Return the (x, y) coordinate for the center point of the cell that contains the specified text.  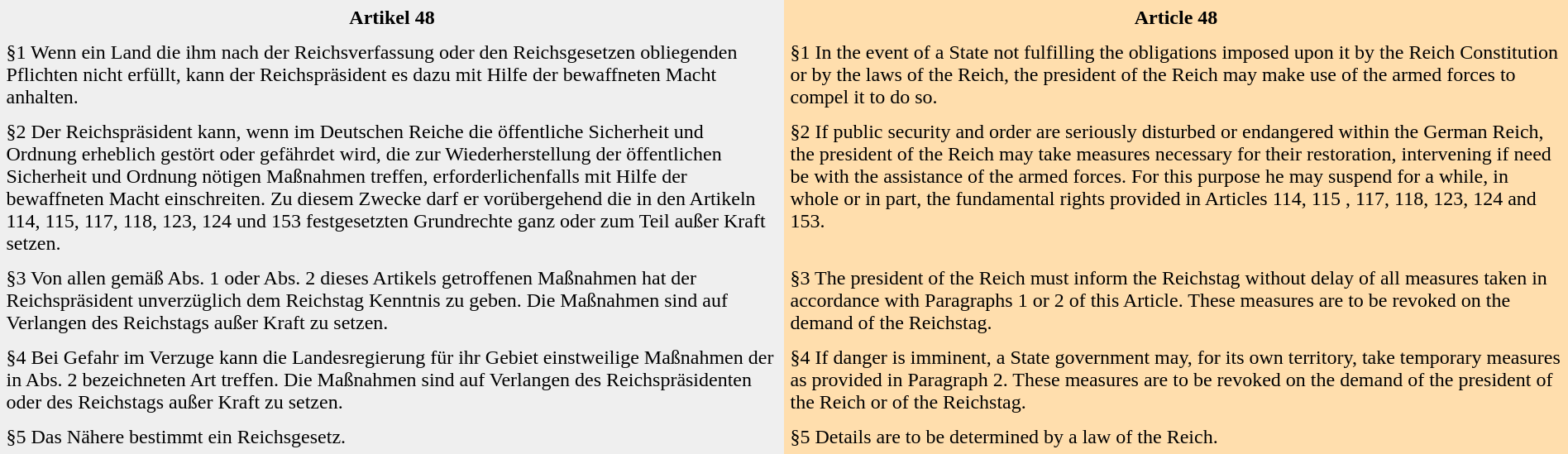
§5 Das Nähere bestimmt ein Reichsgesetz. (392, 437)
Article 48 (1176, 17)
§5 Details are to be determined by a law of the Reich. (1176, 437)
Artikel 48 (392, 17)
